Capture the cell that displays the provided text and extract its (x, y) central coordinate. 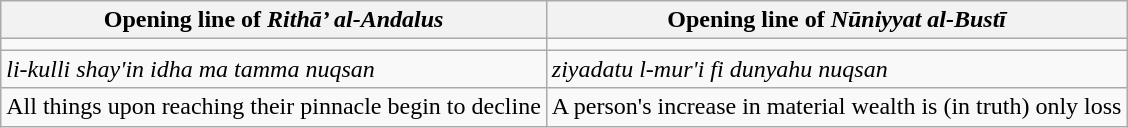
Opening line of Nūniyyat al-Bustī (836, 20)
li-kulli shay'in idha ma tamma nuqsan (274, 69)
Opening line of Rithā’ al-Andalus (274, 20)
All things upon reaching their pinnacle begin to decline (274, 107)
A person's increase in material wealth is (in truth) only loss (836, 107)
ziyadatu l-mur'i fi dunyahu nuqsan (836, 69)
